From the cell containing the given text, extract its center point as [X, Y] coordinate. 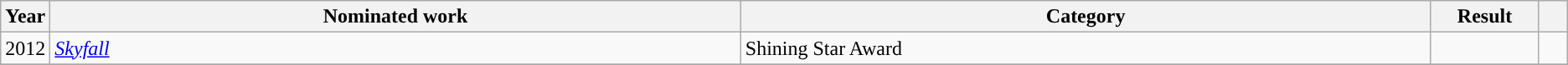
Category [1086, 17]
Skyfall [395, 48]
Shining Star Award [1086, 48]
Nominated work [395, 17]
Result [1484, 17]
2012 [25, 48]
Year [25, 17]
